Find where the given text appears and provide that cell's center as (X, Y) coordinate. 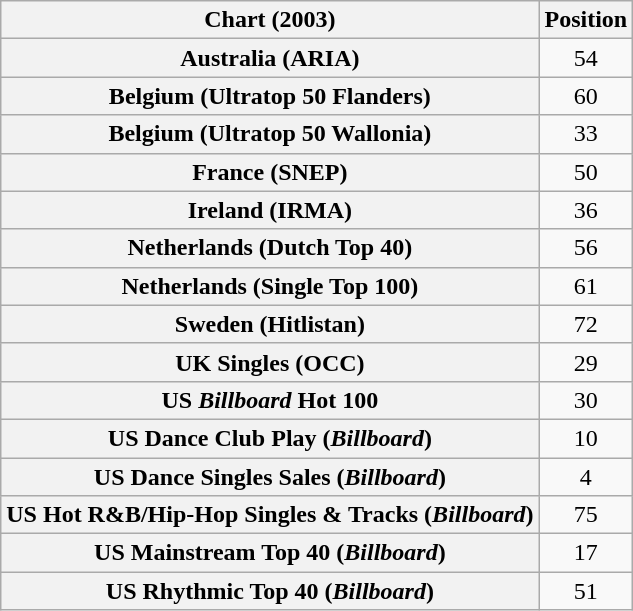
Ireland (IRMA) (270, 210)
France (SNEP) (270, 172)
Position (586, 20)
Belgium (Ultratop 50 Flanders) (270, 96)
50 (586, 172)
Sweden (Hitlistan) (270, 324)
60 (586, 96)
US Dance Singles Sales (Billboard) (270, 477)
36 (586, 210)
US Billboard Hot 100 (270, 400)
30 (586, 400)
33 (586, 134)
Chart (2003) (270, 20)
61 (586, 286)
4 (586, 477)
UK Singles (OCC) (270, 362)
29 (586, 362)
Netherlands (Dutch Top 40) (270, 248)
US Hot R&B/Hip-Hop Singles & Tracks (Billboard) (270, 515)
Australia (ARIA) (270, 58)
75 (586, 515)
51 (586, 591)
US Dance Club Play (Billboard) (270, 438)
17 (586, 553)
Belgium (Ultratop 50 Wallonia) (270, 134)
72 (586, 324)
54 (586, 58)
10 (586, 438)
US Mainstream Top 40 (Billboard) (270, 553)
56 (586, 248)
US Rhythmic Top 40 (Billboard) (270, 591)
Netherlands (Single Top 100) (270, 286)
